Provide the (X, Y) coordinate of the cell's center where the given text is located.  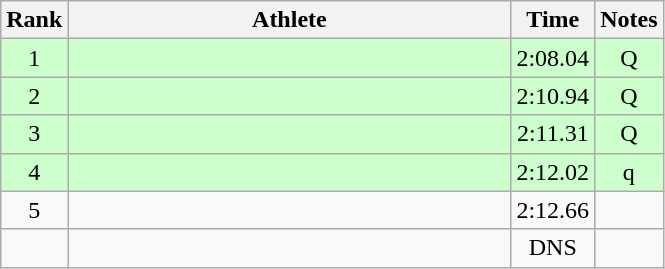
5 (34, 210)
3 (34, 134)
2:08.04 (553, 58)
Notes (629, 20)
q (629, 172)
Rank (34, 20)
2:11.31 (553, 134)
Athlete (290, 20)
2 (34, 96)
4 (34, 172)
1 (34, 58)
DNS (553, 248)
2:12.02 (553, 172)
2:10.94 (553, 96)
Time (553, 20)
2:12.66 (553, 210)
